Identify which cell holds the provided text, then report its (x, y) central coordinate. 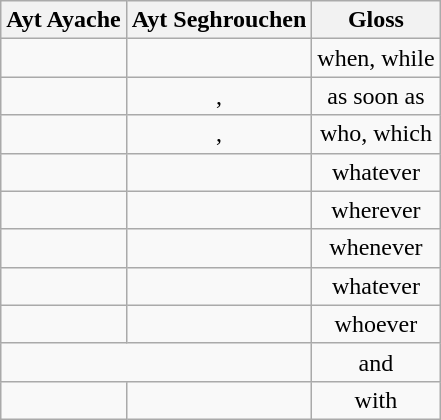
Ayt Ayache (64, 20)
as soon as (376, 96)
and (376, 362)
with (376, 400)
Ayt Seghrouchen (219, 20)
wherever (376, 210)
when, while (376, 58)
whoever (376, 324)
Gloss (376, 20)
whenever (376, 248)
who, which (376, 134)
